Output the (x, y) coordinate of the center of the cell containing the given text.  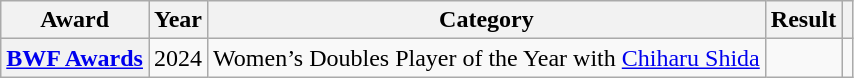
Category (487, 20)
Award (75, 20)
Result (803, 20)
BWF Awards (75, 58)
Year (178, 20)
2024 (178, 58)
Women’s Doubles Player of the Year with Chiharu Shida (487, 58)
